Locate the cell with the specified text and output its (x, y) center coordinate. 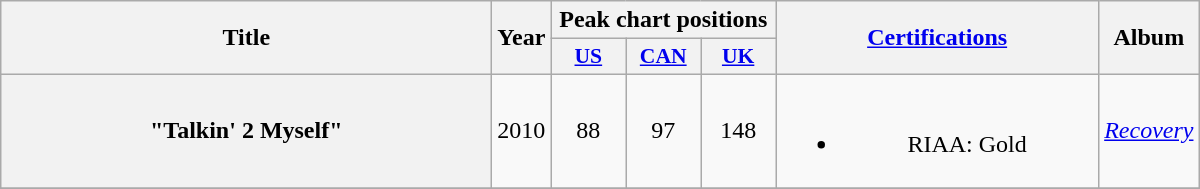
Album (1149, 38)
88 (588, 130)
Title (246, 38)
"Talkin' 2 Myself" (246, 130)
Peak chart positions (664, 20)
2010 (522, 130)
CAN (664, 57)
Year (522, 38)
Certifications (938, 38)
UK (738, 57)
148 (738, 130)
97 (664, 130)
RIAA: Gold (938, 130)
Recovery (1149, 130)
US (588, 57)
